Identify which cell holds the provided text, then report its [X, Y] central coordinate. 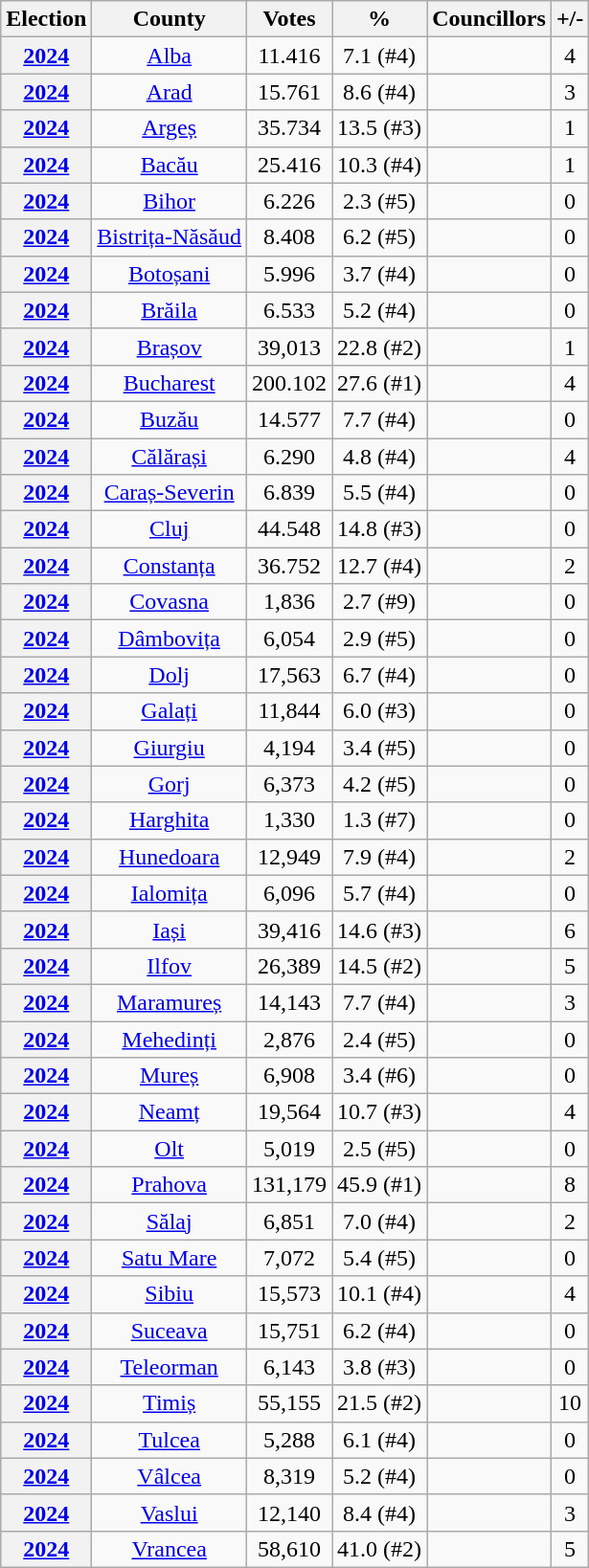
Neamț [170, 1112]
1,330 [289, 820]
2,876 [289, 1039]
4,194 [289, 748]
6.0 (#3) [379, 711]
Buzău [170, 419]
+/- [569, 19]
41.0 (#2) [379, 1549]
Alba [170, 56]
6.226 [289, 201]
4.2 (#5) [379, 784]
21.5 (#2) [379, 1403]
Suceava [170, 1331]
Tulcea [170, 1440]
6.2 (#4) [379, 1331]
200.102 [289, 383]
Vaslui [170, 1512]
6,851 [289, 1221]
Prahova [170, 1185]
5.4 (#5) [379, 1258]
County [170, 19]
Ialomița [170, 893]
6,054 [289, 638]
Botoșani [170, 274]
14.6 (#3) [379, 930]
6.1 (#4) [379, 1440]
2.5 (#5) [379, 1149]
2.7 (#9) [379, 602]
Giurgiu [170, 748]
14.577 [289, 419]
Ilfov [170, 966]
Timiș [170, 1403]
Arad [170, 92]
6,908 [289, 1076]
15.761 [289, 92]
39,013 [289, 347]
Galați [170, 711]
14,143 [289, 1002]
3.8 (#3) [379, 1367]
22.8 (#2) [379, 347]
12,140 [289, 1512]
12.7 (#4) [379, 566]
25.416 [289, 165]
3.4 (#6) [379, 1076]
Cluj [170, 529]
6.7 (#4) [379, 675]
17,563 [289, 675]
% [379, 19]
Election [46, 19]
Teleorman [170, 1367]
Mehedinți [170, 1039]
Councillors [489, 19]
6.2 (#5) [379, 237]
Vrancea [170, 1549]
6 [569, 930]
7.1 (#4) [379, 56]
13.5 (#3) [379, 128]
Călărași [170, 457]
Bucharest [170, 383]
Argeș [170, 128]
8 [569, 1185]
45.9 (#1) [379, 1185]
55,155 [289, 1403]
Votes [289, 19]
36.752 [289, 566]
10.1 (#4) [379, 1294]
7.0 (#4) [379, 1221]
Harghita [170, 820]
Sălaj [170, 1221]
Brașov [170, 347]
2.3 (#5) [379, 201]
1,836 [289, 602]
Covasna [170, 602]
Mureș [170, 1076]
58,610 [289, 1549]
Brăila [170, 310]
6,373 [289, 784]
7.9 (#4) [379, 857]
Iași [170, 930]
Bacău [170, 165]
5.5 (#4) [379, 493]
Constanța [170, 566]
5,019 [289, 1149]
2.9 (#5) [379, 638]
Bihor [170, 201]
15,751 [289, 1331]
7,072 [289, 1258]
10 [569, 1403]
8.6 (#4) [379, 92]
8.4 (#4) [379, 1512]
11.416 [289, 56]
2.4 (#5) [379, 1039]
Bistrița-Năsăud [170, 237]
26,389 [289, 966]
14.5 (#2) [379, 966]
Vâlcea [170, 1476]
8,319 [289, 1476]
35.734 [289, 128]
6.533 [289, 310]
10.7 (#3) [379, 1112]
5,288 [289, 1440]
Satu Mare [170, 1258]
Olt [170, 1149]
8.408 [289, 237]
1.3 (#7) [379, 820]
39,416 [289, 930]
19,564 [289, 1112]
5.996 [289, 274]
10.3 (#4) [379, 165]
15,573 [289, 1294]
5.7 (#4) [379, 893]
Sibiu [170, 1294]
Gorj [170, 784]
Dâmbovița [170, 638]
3.7 (#4) [379, 274]
6,143 [289, 1367]
12,949 [289, 857]
27.6 (#1) [379, 383]
44.548 [289, 529]
Hunedoara [170, 857]
4.8 (#4) [379, 457]
3.4 (#5) [379, 748]
Maramureș [170, 1002]
Dolj [170, 675]
6.290 [289, 457]
11,844 [289, 711]
Caraș-Severin [170, 493]
6,096 [289, 893]
6.839 [289, 493]
131,179 [289, 1185]
14.8 (#3) [379, 529]
